Return the [X, Y] coordinate for the center point of the cell that contains the specified text.  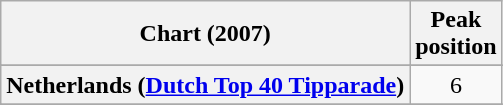
Peakposition [456, 34]
Netherlands (Dutch Top 40 Tipparade) [206, 85]
Chart (2007) [206, 34]
6 [456, 85]
